Locate the cell with the specified text and output its [X, Y] center coordinate. 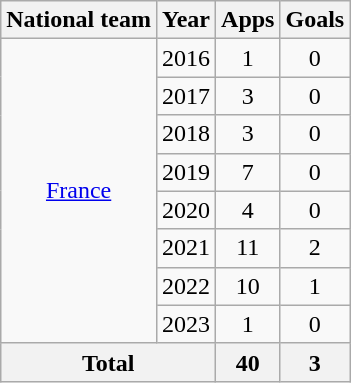
11 [248, 248]
2018 [186, 134]
10 [248, 286]
Year [186, 20]
France [79, 191]
4 [248, 210]
2017 [186, 96]
National team [79, 20]
Apps [248, 20]
2019 [186, 172]
2021 [186, 248]
Goals [315, 20]
2023 [186, 324]
Total [108, 362]
40 [248, 362]
2 [315, 248]
2022 [186, 286]
2020 [186, 210]
7 [248, 172]
2016 [186, 58]
